Return the (X, Y) coordinate for the center point of the cell that contains the specified text.  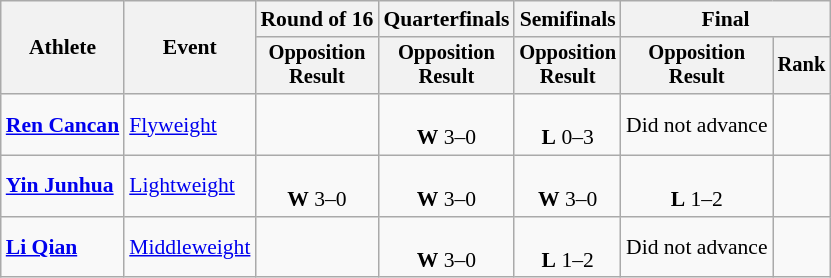
Lightweight (190, 186)
Li Qian (62, 248)
Quarterfinals (446, 19)
Final (726, 19)
Rank (802, 66)
Round of 16 (316, 19)
L 0–3 (568, 124)
Semifinals (568, 19)
Athlete (62, 48)
Ren Cancan (62, 124)
Yin Junhua (62, 186)
Middleweight (190, 248)
Flyweight (190, 124)
Event (190, 48)
